Locate the cell with the specified text and output its (X, Y) center coordinate. 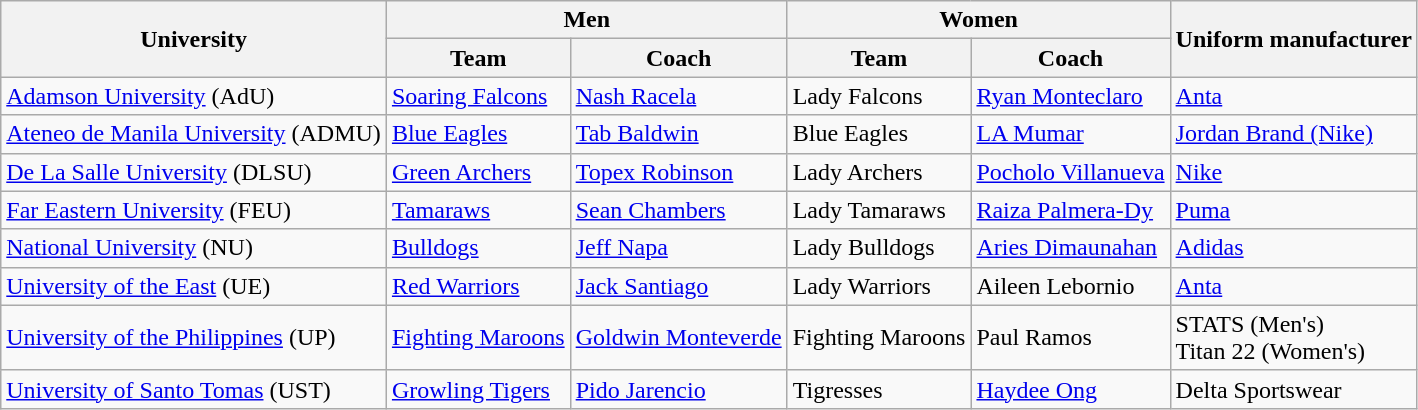
Aries Dimaunahan (1070, 248)
Growling Tigers (478, 389)
Lady Warriors (879, 286)
Topex Robinson (678, 172)
Jeff Napa (678, 248)
Adamson University (AdU) (194, 96)
Tab Baldwin (678, 134)
National University (NU) (194, 248)
Adidas (1294, 248)
Women (978, 20)
Lady Falcons (879, 96)
Delta Sportswear (1294, 389)
Tamaraws (478, 210)
Pocholo Villanueva (1070, 172)
University (194, 39)
Tigresses (879, 389)
Paul Ramos (1070, 338)
LA Mumar (1070, 134)
Jack Santiago (678, 286)
Lady Bulldogs (879, 248)
Ryan Monteclaro (1070, 96)
Men (586, 20)
University of the Philippines (UP) (194, 338)
Ateneo de Manila University (ADMU) (194, 134)
Lady Tamaraws (879, 210)
Aileen Lebornio (1070, 286)
University of Santo Tomas (UST) (194, 389)
STATS (Men's)Titan 22 (Women's) (1294, 338)
Uniform manufacturer (1294, 39)
Raiza Palmera-Dy (1070, 210)
Puma (1294, 210)
Bulldogs (478, 248)
Far Eastern University (FEU) (194, 210)
Jordan Brand (Nike) (1294, 134)
Green Archers (478, 172)
Lady Archers (879, 172)
Nike (1294, 172)
Haydee Ong (1070, 389)
Soaring Falcons (478, 96)
Sean Chambers (678, 210)
Pido Jarencio (678, 389)
Red Warriors (478, 286)
De La Salle University (DLSU) (194, 172)
Goldwin Monteverde (678, 338)
University of the East (UE) (194, 286)
Nash Racela (678, 96)
